For the text-containing cell, return its midpoint in [x, y] coordinate format. 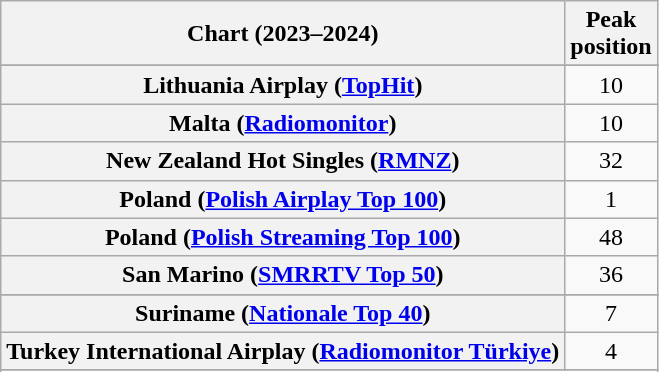
32 [611, 161]
Turkey International Airplay (Radiomonitor Türkiye) [283, 351]
Poland (Polish Streaming Top 100) [283, 237]
48 [611, 237]
7 [611, 313]
Poland (Polish Airplay Top 100) [283, 199]
San Marino (SMRRTV Top 50) [283, 275]
New Zealand Hot Singles (RMNZ) [283, 161]
36 [611, 275]
1 [611, 199]
Malta (Radiomonitor) [283, 123]
Chart (2023–2024) [283, 34]
Lithuania Airplay (TopHit) [283, 85]
Suriname (Nationale Top 40) [283, 313]
4 [611, 351]
Peakposition [611, 34]
